Capture the cell that displays the provided text and extract its (x, y) central coordinate. 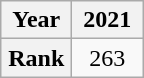
2021 (108, 20)
Year (36, 20)
263 (108, 58)
Rank (36, 58)
